Return the (x, y) coordinate for the center point of the cell that contains the specified text.  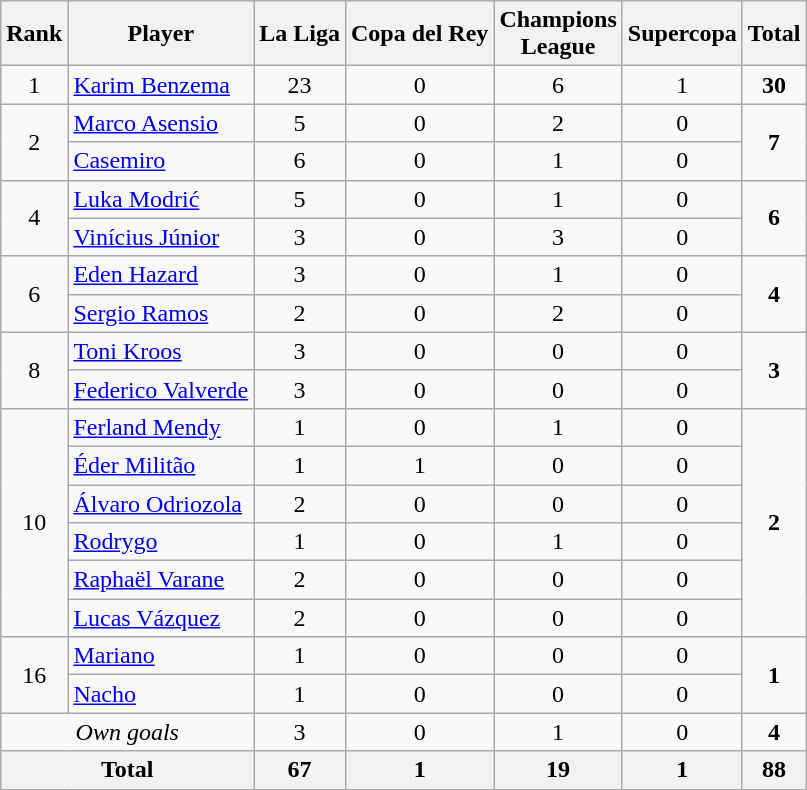
23 (300, 85)
Rodrygo (161, 542)
Eden Hazard (161, 275)
Federico Valverde (161, 389)
Mariano (161, 656)
Vinícius Júnior (161, 237)
Rank (34, 34)
7 (774, 142)
Álvaro Odriozola (161, 503)
Toni Kroos (161, 351)
Marco Asensio (161, 123)
8 (34, 370)
16 (34, 675)
Casemiro (161, 161)
10 (34, 522)
Ferland Mendy (161, 427)
Nacho (161, 694)
Own goals (128, 732)
La Liga (300, 34)
67 (300, 770)
Sergio Ramos (161, 313)
ChampionsLeague (558, 34)
Éder Militão (161, 465)
19 (558, 770)
Supercopa (682, 34)
88 (774, 770)
Copa del Rey (419, 34)
Lucas Vázquez (161, 618)
30 (774, 85)
Player (161, 34)
Luka Modrić (161, 199)
Raphaël Varane (161, 580)
Karim Benzema (161, 85)
